For the text-containing cell, return its midpoint in (x, y) coordinate format. 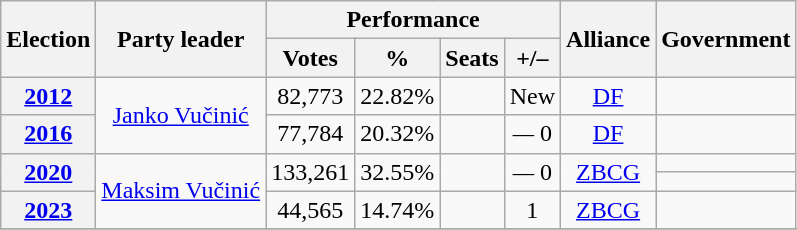
New (532, 96)
1 (532, 210)
2020 (48, 172)
+/– (532, 58)
% (398, 58)
20.32% (398, 134)
77,784 (310, 134)
Seats (472, 58)
2012 (48, 96)
Maksim Vučinić (181, 191)
Performance (414, 20)
Janko Vučinić (181, 115)
44,565 (310, 210)
Government (726, 39)
Votes (310, 58)
133,261 (310, 172)
Alliance (608, 39)
Election (48, 39)
32.55% (398, 172)
22.82% (398, 96)
2023 (48, 210)
2016 (48, 134)
82,773 (310, 96)
14.74% (398, 210)
Party leader (181, 39)
